Provide the (x, y) coordinate of the cell's center where the given text is located.  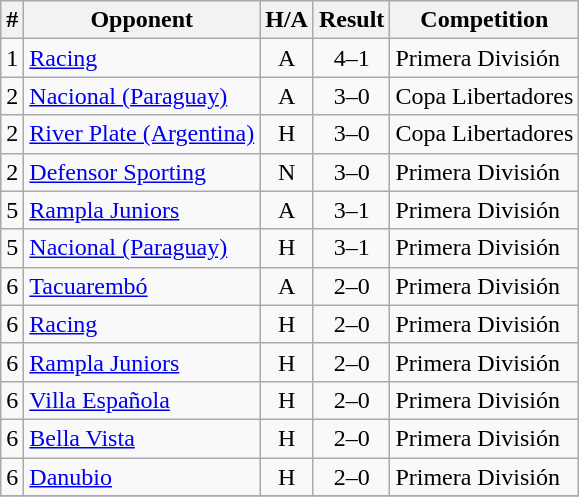
N (287, 172)
Danubio (142, 477)
Competition (484, 20)
Bella Vista (142, 438)
Result (351, 20)
Opponent (142, 20)
Defensor Sporting (142, 172)
4–1 (351, 58)
1 (12, 58)
Tacuarembó (142, 286)
# (12, 20)
River Plate (Argentina) (142, 134)
H/A (287, 20)
Villa Española (142, 400)
